For the text-containing cell, return its midpoint in (X, Y) coordinate format. 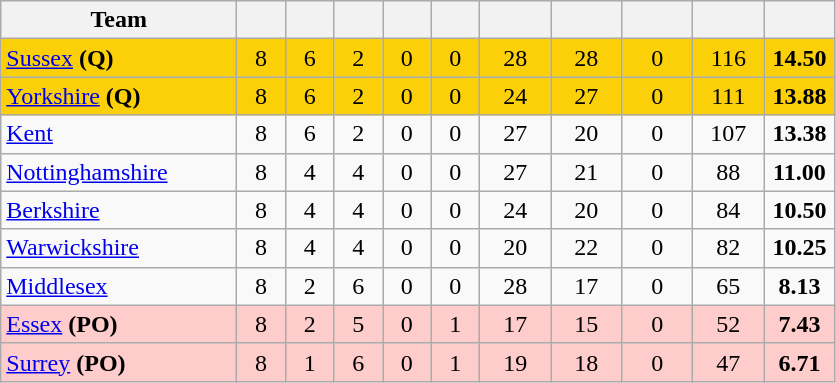
Kent (119, 134)
52 (728, 324)
5 (358, 324)
19 (516, 362)
111 (728, 96)
88 (728, 172)
Berkshire (119, 210)
8.13 (800, 286)
14.50 (800, 58)
Team (119, 20)
15 (586, 324)
13.88 (800, 96)
10.50 (800, 210)
65 (728, 286)
47 (728, 362)
84 (728, 210)
107 (728, 134)
116 (728, 58)
13.38 (800, 134)
Surrey (PO) (119, 362)
Nottinghamshire (119, 172)
Warwickshire (119, 248)
82 (728, 248)
Sussex (Q) (119, 58)
7.43 (800, 324)
11.00 (800, 172)
Essex (PO) (119, 324)
21 (586, 172)
22 (586, 248)
10.25 (800, 248)
6.71 (800, 362)
Yorkshire (Q) (119, 96)
18 (586, 362)
Middlesex (119, 286)
